Return (X, Y) of the center of cell containing provided text 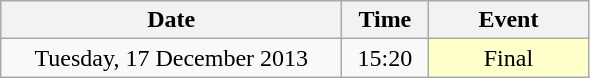
Final (508, 58)
Time (385, 20)
Date (172, 20)
Event (508, 20)
Tuesday, 17 December 2013 (172, 58)
15:20 (385, 58)
